Search for the cell housing the specified text and yield its (X, Y) center coordinate. 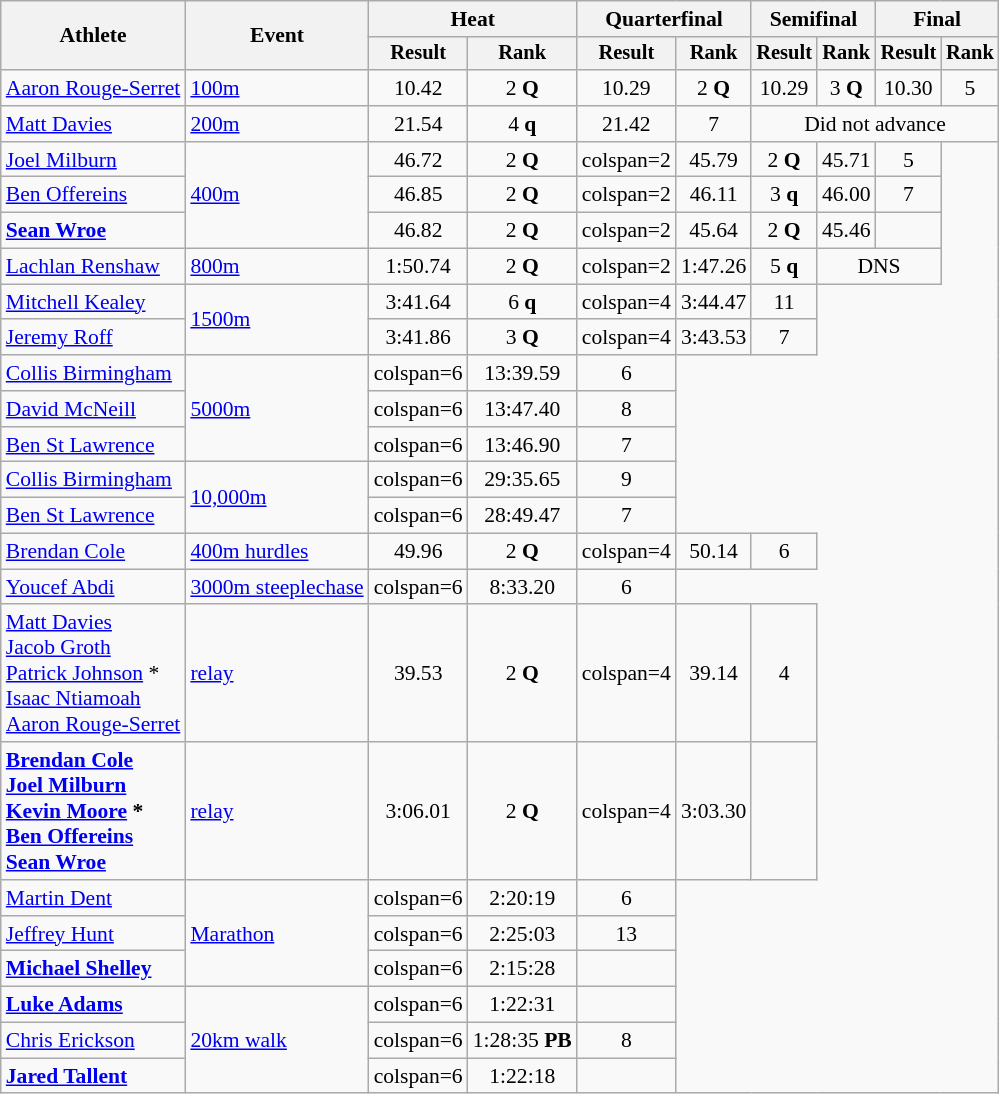
3:03.30 (714, 811)
46.82 (418, 231)
5 q (784, 267)
Sean Wroe (94, 231)
1:22:31 (522, 1005)
13 (626, 934)
5000m (276, 408)
13:39.59 (522, 373)
3:43.53 (714, 338)
46.85 (418, 195)
20km walk (276, 1040)
50.14 (714, 552)
Heat (473, 19)
46.11 (714, 195)
Final (938, 19)
4 q (522, 124)
Luke Adams (94, 1005)
10.30 (909, 88)
1:50.74 (418, 267)
Matt Davies (94, 124)
Brendan Cole (94, 552)
3:41.64 (418, 302)
400m (276, 196)
1:28:35 PB (522, 1041)
39.14 (714, 674)
Youcef Abdi (94, 587)
49.96 (418, 552)
10.42 (418, 88)
45.64 (714, 231)
9 (626, 480)
Event (276, 36)
10,000m (276, 498)
Jeremy Roff (94, 338)
1:47.26 (714, 267)
Aaron Rouge-Serret (94, 88)
3000m steeplechase (276, 587)
Joel Milburn (94, 160)
28:49.47 (522, 516)
3 q (784, 195)
Chris Erickson (94, 1041)
DNS (879, 267)
29:35.65 (522, 480)
Semifinal (813, 19)
Mitchell Kealey (94, 302)
Jared Tallent (94, 1076)
David McNeill (94, 409)
Lachlan Renshaw (94, 267)
100m (276, 88)
39.53 (418, 674)
Quarterfinal (664, 19)
400m hurdles (276, 552)
3:44.47 (714, 302)
2:20:19 (522, 898)
Jeffrey Hunt (94, 934)
200m (276, 124)
2:15:28 (522, 969)
21.54 (418, 124)
45.71 (846, 160)
11 (784, 302)
3:41.86 (418, 338)
Athlete (94, 36)
Ben Offereins (94, 195)
13:47.40 (522, 409)
13:46.90 (522, 445)
46.00 (846, 195)
45.79 (714, 160)
3:06.01 (418, 811)
800m (276, 267)
8:33.20 (522, 587)
2:25:03 (522, 934)
Michael Shelley (94, 969)
6 q (522, 302)
1:22:18 (522, 1076)
1500m (276, 320)
46.72 (418, 160)
4 (784, 674)
Marathon (276, 934)
Did not advance (874, 124)
Martin Dent (94, 898)
Matt DaviesJacob GrothPatrick Johnson * Isaac NtiamoahAaron Rouge-Serret (94, 674)
45.46 (846, 231)
21.42 (626, 124)
Brendan ColeJoel MilburnKevin Moore * Ben OffereinsSean Wroe (94, 811)
